Scan for the cell matching the given text and deliver its (X, Y) coordinate at center. 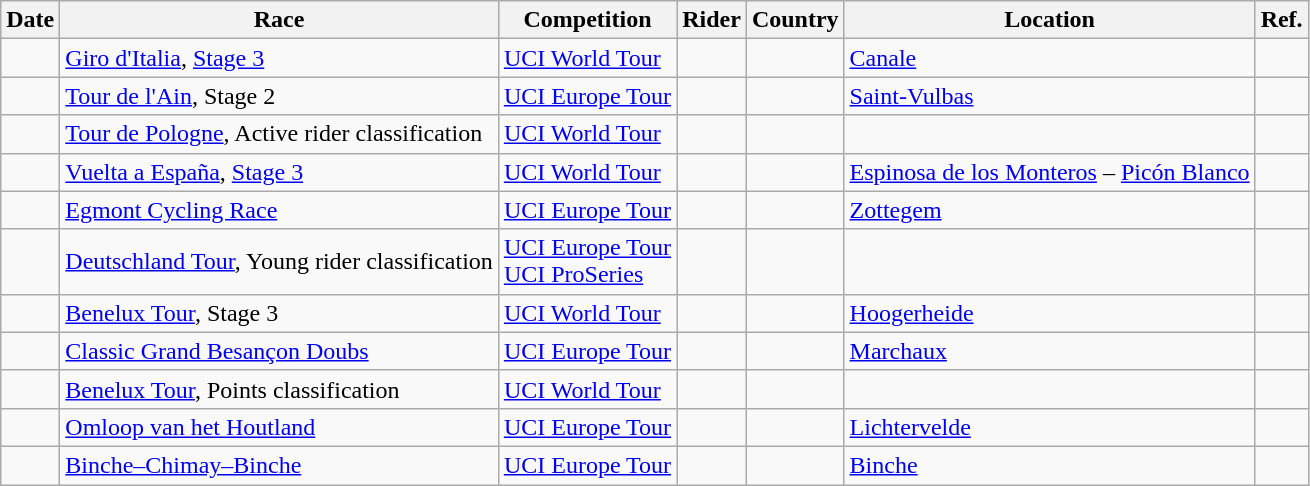
Espinosa de los Monteros – Picón Blanco (1050, 172)
Race (280, 20)
Tour de l'Ain, Stage 2 (280, 96)
UCI Europe Tour UCI ProSeries (587, 262)
Date (30, 20)
Lichtervelde (1050, 427)
Marchaux (1050, 351)
Country (795, 20)
Zottegem (1050, 210)
Saint-Vulbas (1050, 96)
Benelux Tour, Stage 3 (280, 313)
Deutschland Tour, Young rider classification (280, 262)
Competition (587, 20)
Classic Grand Besançon Doubs (280, 351)
Hoogerheide (1050, 313)
Location (1050, 20)
Ref. (1282, 20)
Canale (1050, 58)
Giro d'Italia, Stage 3 (280, 58)
Rider (712, 20)
Binche (1050, 465)
Omloop van het Houtland (280, 427)
Benelux Tour, Points classification (280, 389)
Vuelta a España, Stage 3 (280, 172)
Tour de Pologne, Active rider classification (280, 134)
Egmont Cycling Race (280, 210)
Binche–Chimay–Binche (280, 465)
